From the cell containing the given text, extract its center point as (x, y) coordinate. 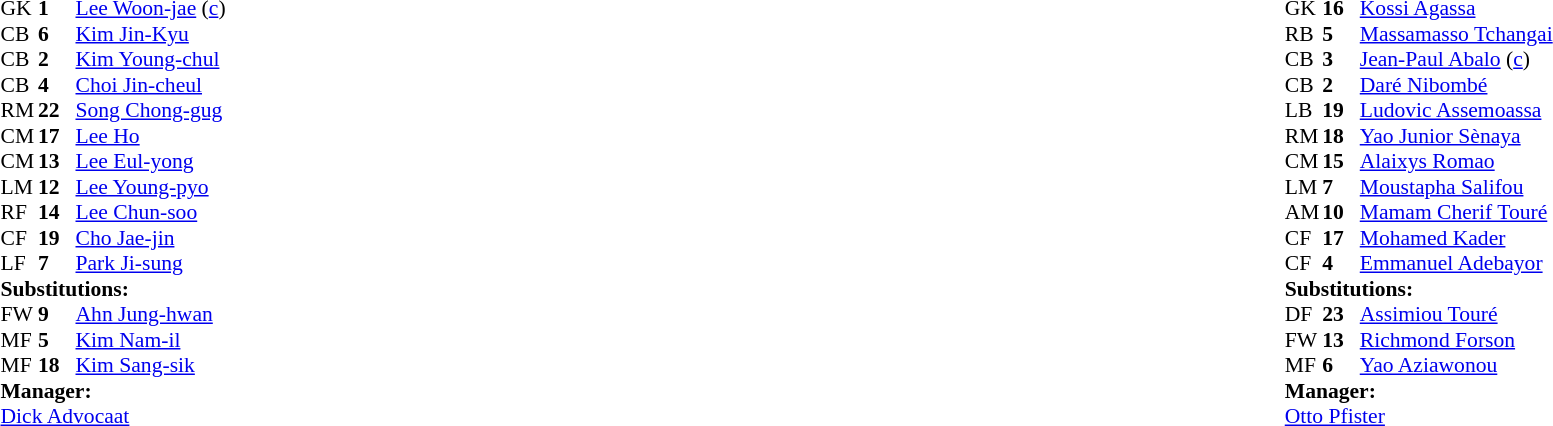
9 (57, 315)
23 (1341, 315)
LB (1304, 111)
Park Ji-sung (151, 263)
Cho Jae-jin (151, 238)
3 (1341, 59)
12 (57, 187)
AM (1304, 213)
Ludovic Assemoassa (1456, 111)
DF (1304, 315)
RF (19, 213)
Lee Eul-yong (151, 161)
Assimiou Touré (1456, 315)
10 (1341, 213)
Richmond Forson (1456, 340)
Emmanuel Adebayor (1456, 263)
Jean-Paul Abalo (c) (1456, 59)
14 (57, 213)
LF (19, 263)
Lee Chun-soo (151, 213)
Song Chong-gug (151, 111)
Kim Young-chul (151, 59)
Kim Sang-sik (151, 365)
Moustapha Salifou (1456, 187)
Kim Nam-il (151, 340)
Ahn Jung-hwan (151, 315)
Lee Young-pyo (151, 187)
Yao Aziawonou (1456, 365)
Yao Junior Sènaya (1456, 136)
RB (1304, 34)
Lee Ho (151, 136)
Alaixys Romao (1456, 161)
Kim Jin-Kyu (151, 34)
Choi Jin-cheul (151, 85)
Mamam Cherif Touré (1456, 213)
15 (1341, 161)
Massamasso Tchangai (1456, 34)
22 (57, 111)
Mohamed Kader (1456, 238)
Daré Nibombé (1456, 85)
